Scan for the cell matching the given text and deliver its [x, y] coordinate at center. 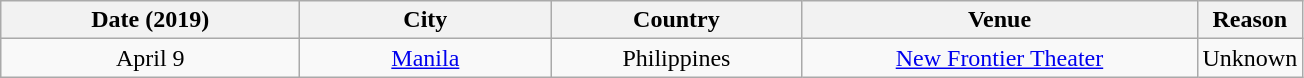
Manila [426, 58]
City [426, 20]
Venue [1000, 20]
Unknown [1250, 58]
Philippines [676, 58]
Country [676, 20]
April 9 [150, 58]
New Frontier Theater [1000, 58]
Date (2019) [150, 20]
Reason [1250, 20]
